Detect which cell encompasses the target text, then output its (x, y) center coordinate. 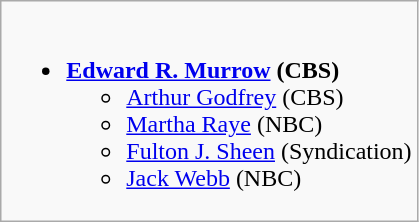
Edward R. Murrow (CBS)Arthur Godfrey (CBS)Martha Raye (NBC)Fulton J. Sheen (Syndication)Jack Webb (NBC) (209, 112)
